Return the [X, Y] coordinate for the center point of the cell that contains the specified text.  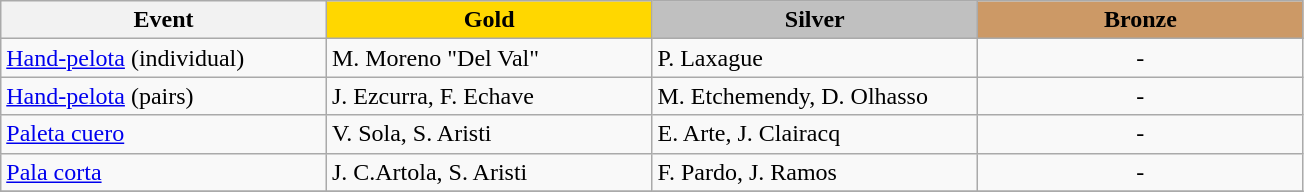
E. Arte, J. Clairacq [815, 134]
Paleta cuero [164, 134]
P. Laxague [815, 58]
V. Sola, S. Aristi [489, 134]
Hand-pelota (individual) [164, 58]
Silver [815, 20]
J. C.Artola, S. Aristi [489, 172]
F. Pardo, J. Ramos [815, 172]
M. Moreno "Del Val" [489, 58]
Event [164, 20]
Pala corta [164, 172]
Gold [489, 20]
Bronze [1141, 20]
Hand-pelota (pairs) [164, 96]
M. Etchemendy, D. Olhasso [815, 96]
J. Ezcurra, F. Echave [489, 96]
